Capture the cell that displays the provided text and extract its [x, y] central coordinate. 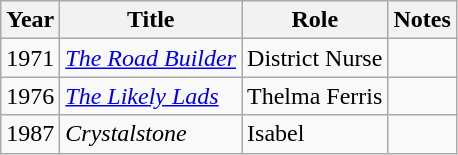
The Likely Lads [151, 96]
Crystalstone [151, 134]
1976 [30, 96]
The Road Builder [151, 58]
Year [30, 20]
Role [315, 20]
1971 [30, 58]
1987 [30, 134]
Isabel [315, 134]
Notes [422, 20]
District Nurse [315, 58]
Thelma Ferris [315, 96]
Title [151, 20]
